Determine the [x, y] coordinate at the center of the cell enclosing the given text.  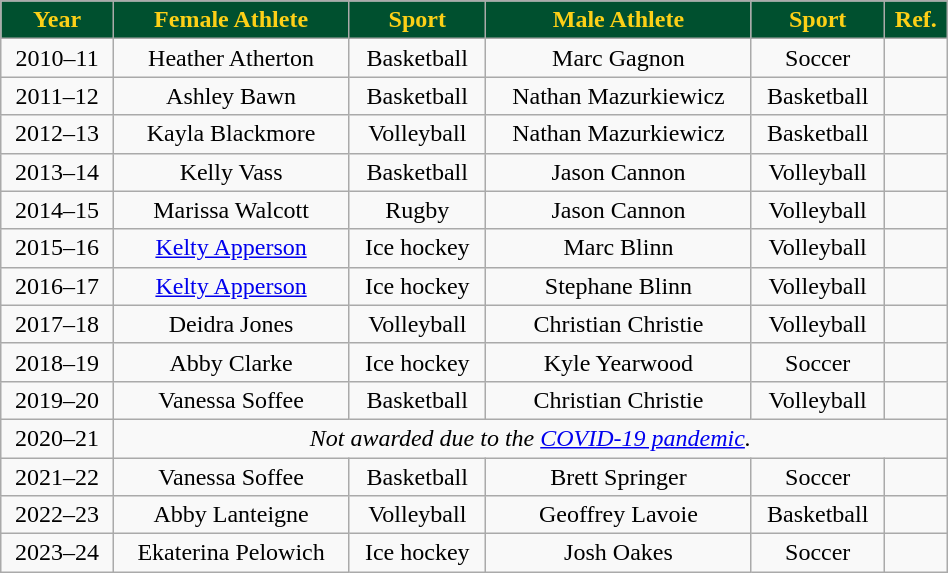
2017–18 [58, 324]
2010–11 [58, 58]
Marc Gagnon [618, 58]
Brett Springer [618, 477]
Male Athlete [618, 20]
Female Athlete [230, 20]
Abby Lanteigne [230, 515]
Kayla Blackmore [230, 134]
Ekaterina Pelowich [230, 553]
Ashley Bawn [230, 96]
2016–17 [58, 286]
Abby Clarke [230, 362]
2012–13 [58, 134]
2011–12 [58, 96]
Heather Atherton [230, 58]
2021–22 [58, 477]
2020–21 [58, 438]
Year [58, 20]
Ref. [916, 20]
2022–23 [58, 515]
Rugby [418, 210]
2013–14 [58, 172]
Kyle Yearwood [618, 362]
2019–20 [58, 400]
Marc Blinn [618, 248]
Marissa Walcott [230, 210]
2014–15 [58, 210]
2018–19 [58, 362]
2023–24 [58, 553]
Kelly Vass [230, 172]
Deidra Jones [230, 324]
2015–16 [58, 248]
Geoffrey Lavoie [618, 515]
Not awarded due to the COVID-19 pandemic. [530, 438]
Josh Oakes [618, 553]
Stephane Blinn [618, 286]
